Output the [X, Y] coordinate of the center of the cell containing the given text.  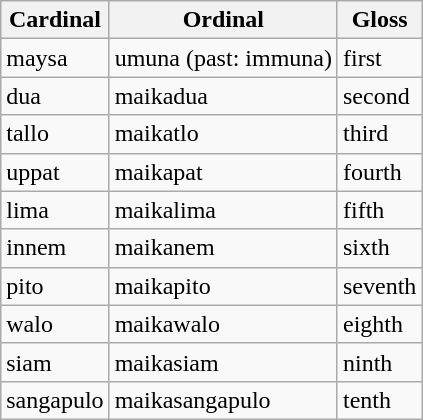
third [379, 134]
seventh [379, 286]
maikapat [223, 172]
maikanem [223, 248]
eighth [379, 324]
second [379, 96]
tenth [379, 400]
fourth [379, 172]
fifth [379, 210]
tallo [55, 134]
uppat [55, 172]
pito [55, 286]
innem [55, 248]
maikawalo [223, 324]
ninth [379, 362]
umuna (past: immuna) [223, 58]
dua [55, 96]
siam [55, 362]
first [379, 58]
Gloss [379, 20]
maikasiam [223, 362]
Cardinal [55, 20]
sixth [379, 248]
lima [55, 210]
maikatlo [223, 134]
walo [55, 324]
Ordinal [223, 20]
maikasangapulo [223, 400]
maikapito [223, 286]
maysa [55, 58]
maikadua [223, 96]
maikalima [223, 210]
sangapulo [55, 400]
